Locate the cell with the specified text and output its (x, y) center coordinate. 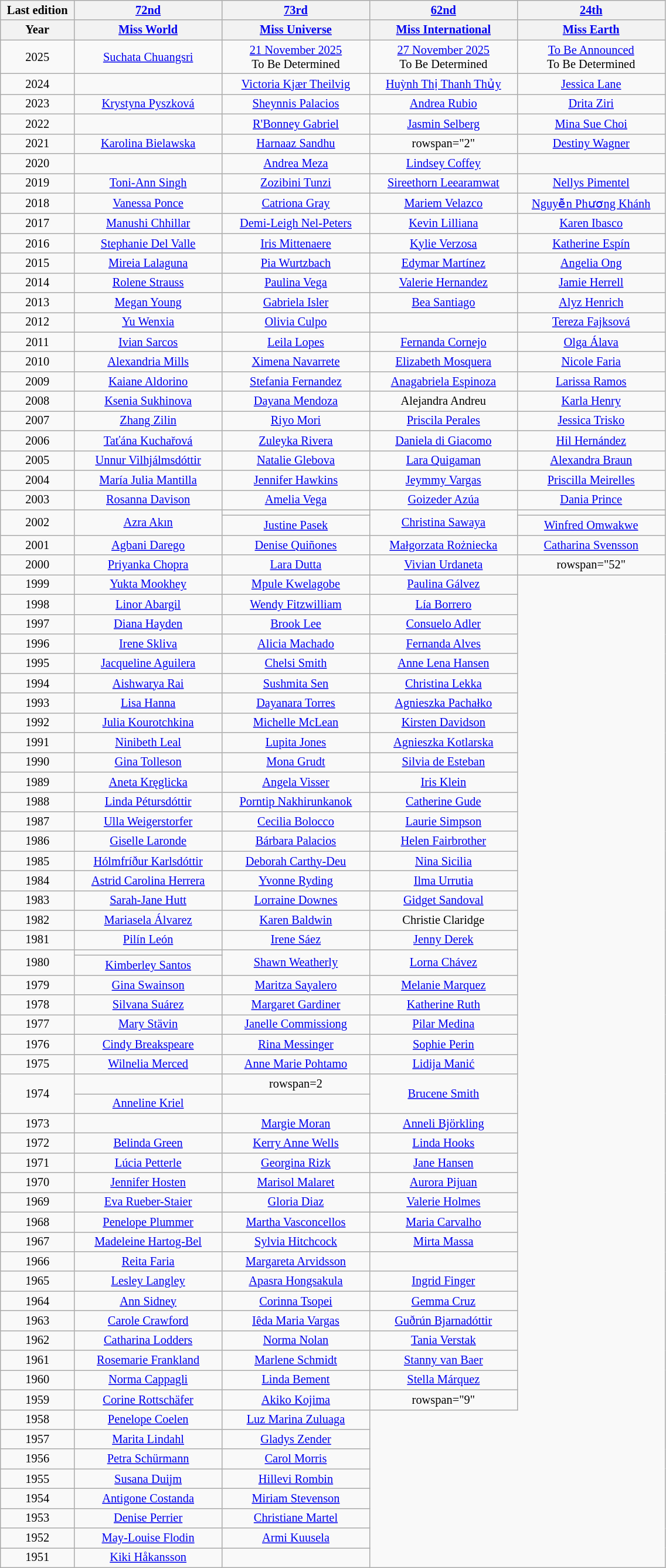
Sushmita Sen (296, 683)
Cindy Breakspeare (148, 1044)
1966 (38, 1261)
Paulina Gálvez (443, 584)
Katherine Ruth (443, 1005)
2004 (38, 480)
Sireethorn Leearamwat (443, 183)
rowspan=2 (296, 1083)
Eva Rueber-Staier (148, 1202)
Christiane Martel (296, 1518)
Luz Marina Zuluaga (296, 1420)
Silvana Suárez (148, 1005)
1983 (38, 900)
Jessica Trisko (591, 421)
Karla Henry (591, 401)
Angela Visser (296, 782)
Linda Bement (296, 1380)
1969 (38, 1202)
Dayanara Torres (296, 703)
Stephanie Del Valle (148, 243)
Karen Baldwin (296, 920)
72nd (148, 10)
1987 (38, 821)
Sophie Perin (443, 1044)
2003 (38, 500)
1993 (38, 703)
2019 (38, 183)
2020 (38, 163)
1958 (38, 1420)
Ninibeth Leal (148, 743)
Fernanda Cornejo (443, 342)
Lía Borrero (443, 604)
1971 (38, 1163)
Giselle Laronde (148, 841)
Agnieszka Kotlarska (443, 743)
Lisa Hanna (148, 703)
R'Bonney Gabriel (296, 124)
Miss Earth (591, 30)
Nicole Faria (591, 362)
Alyz Henrich (591, 303)
2010 (38, 362)
2005 (38, 460)
1995 (38, 663)
2017 (38, 223)
Catriona Gray (296, 203)
Yvonne Ryding (296, 880)
Madeleine Hartog-Bel (148, 1242)
Gabriela Isler (296, 303)
Alejandra Andreu (443, 401)
Marita Lindahl (148, 1439)
Paulina Vega (296, 283)
Bárbara Palacios (296, 841)
1955 (38, 1479)
Michelle McLean (296, 723)
2023 (38, 104)
Corinna Tsopei (296, 1301)
Stella Márquez (443, 1380)
Silvia de Esteban (443, 762)
1975 (38, 1064)
Jacqueline Aguilera (148, 663)
Shawn Weatherly (296, 962)
2025 (38, 57)
Norma Nolan (296, 1340)
1956 (38, 1459)
2001 (38, 545)
Mona Grudt (296, 762)
Penelope Plummer (148, 1222)
1981 (38, 940)
Rosemarie Frankland (148, 1360)
Alicia Machado (296, 644)
2015 (38, 263)
Destiny Wagner (591, 144)
Laurie Simpson (443, 821)
Georgina Rizk (296, 1163)
Lindsey Coffey (443, 163)
Anne Marie Pohtamo (296, 1064)
Kerry Anne Wells (296, 1143)
1952 (38, 1538)
Iêda Maria Vargas (296, 1320)
Riyo Mori (296, 421)
Kiki Håkansson (148, 1557)
2000 (38, 565)
Natalie Glebova (296, 460)
2011 (38, 342)
Yukta Mookhey (148, 584)
24th (591, 10)
Diana Hayden (148, 624)
Maria Carvalho (443, 1222)
Denise Perrier (148, 1518)
1959 (38, 1400)
21 November 2025To Be Determined (296, 57)
Stefania Fernandez (296, 381)
Norma Cappagli (148, 1380)
Reita Faria (148, 1261)
Chelsi Smith (296, 663)
Megan Young (148, 303)
Maritza Sayalero (296, 985)
Larissa Ramos (591, 381)
Iris Mittenaere (296, 243)
2018 (38, 203)
Valerie Hernandez (443, 283)
María Julia Mantilla (148, 480)
Marisol Malaret (296, 1183)
2006 (38, 441)
1962 (38, 1340)
Melanie Marquez (443, 985)
Year (38, 30)
Anagabriela Espinoza (443, 381)
1992 (38, 723)
Lara Quigaman (443, 460)
1980 (38, 962)
Nguyễn Phương Khánh (591, 203)
Suchata Chuangsri (148, 57)
Valerie Holmes (443, 1202)
Toni-Ann Singh (148, 183)
Rolene Strauss (148, 283)
2007 (38, 421)
Katherine Espín (591, 243)
Angelia Ong (591, 263)
2012 (38, 322)
1965 (38, 1281)
Huỳnh Thị Thanh Thủy (443, 83)
27 November 2025To Be Determined (443, 57)
Mariem Velazco (443, 203)
rowspan="9" (443, 1400)
Janelle Commissiong (296, 1024)
Jamie Herrell (591, 283)
Antigone Costanda (148, 1498)
Ksenia Sukhinova (148, 401)
2008 (38, 401)
Gladys Zender (296, 1439)
Cecilia Bolocco (296, 821)
Daniela di Giacomo (443, 441)
1999 (38, 584)
Linda Pétursdóttir (148, 802)
Iris Klein (443, 782)
Petra Schürmann (148, 1459)
1957 (38, 1439)
Mariasela Álvarez (148, 920)
Nellys Pimentel (591, 183)
Nina Sicilia (443, 861)
Julia Kourotchkina (148, 723)
1984 (38, 880)
Gidget Sandoval (443, 900)
Aishwarya Rai (148, 683)
1997 (38, 624)
Mina Sue Choi (591, 124)
Catharina Lodders (148, 1340)
Last edition (38, 10)
Lesley Langley (148, 1281)
Helen Fairbrother (443, 841)
Lidija Manić (443, 1064)
Pilín León (148, 940)
Consuelo Adler (443, 624)
Drita Ziri (591, 104)
Rina Messinger (296, 1044)
Hil Hernández (591, 441)
1967 (38, 1242)
Aurora Pijuan (443, 1183)
Margaret Gardiner (296, 1005)
1951 (38, 1557)
2024 (38, 83)
Goizeder Azúa (443, 500)
Alexandra Braun (591, 460)
rowspan="2" (443, 144)
Mpule Kwelagobe (296, 584)
Catharina Svensson (591, 545)
Mary Stävin (148, 1024)
Guðrún Bjarnadóttir (443, 1320)
Gina Swainson (148, 985)
Karen Ibasco (591, 223)
Kylie Verzosa (443, 243)
Sarah-Jane Hutt (148, 900)
2002 (38, 522)
1988 (38, 802)
Jane Hansen (443, 1163)
Carole Crawford (148, 1320)
Jasmin Selberg (443, 124)
Priscila Perales (443, 421)
Victoria Kjær Theilvig (296, 83)
Karolina Bielawska (148, 144)
Zozibini Tunzi (296, 183)
Tereza Fajksová (591, 322)
Deborah Carthy-Deu (296, 861)
Pilar Medina (443, 1024)
Unnur Vilhjálmsdóttir (148, 460)
Denise Quiñones (296, 545)
Brucene Smith (443, 1093)
Christina Sawaya (443, 522)
Zuleyka Rivera (296, 441)
Susana Duijm (148, 1479)
Jeymmy Vargas (443, 480)
Andrea Meza (296, 163)
Wendy Fitzwilliam (296, 604)
Dania Prince (591, 500)
Hillevi Rombin (296, 1479)
Marlene Schmidt (296, 1360)
Kaiane Aldorino (148, 381)
Jennifer Hosten (148, 1183)
Stanny van Baer (443, 1360)
Linor Abargil (148, 604)
Martha Vasconcellos (296, 1222)
Kevin Lilliana (443, 223)
Yu Wenxia (148, 322)
1985 (38, 861)
Amelia Vega (296, 500)
Mirta Massa (443, 1242)
Manushi Chhillar (148, 223)
Kirsten Davidson (443, 723)
Krystyna Pyszková (148, 104)
1960 (38, 1380)
Harnaaz Sandhu (296, 144)
1976 (38, 1044)
Lúcia Petterle (148, 1163)
Agbani Darego (148, 545)
Ingrid Finger (443, 1281)
1986 (38, 841)
Irene Sáez (296, 940)
Demi-Leigh Nel-Peters (296, 223)
Fernanda Alves (443, 644)
Jessica Lane (591, 83)
Anneli Björkling (443, 1123)
1974 (38, 1093)
1970 (38, 1183)
1972 (38, 1143)
Lupita Jones (296, 743)
Carol Morris (296, 1459)
Jenny Derek (443, 940)
Priscilla Meirelles (591, 480)
Ann Sidney (148, 1301)
Belinda Green (148, 1143)
Ulla Weigerstorfer (148, 821)
1994 (38, 683)
2022 (38, 124)
Alexandria Mills (148, 362)
Sheynnis Palacios (296, 104)
May-Louise Flodin (148, 1538)
Catherine Gude (443, 802)
Ximena Navarrete (296, 362)
Bea Santiago (443, 303)
Porntip Nakhirunkanok (296, 802)
Linda Hooks (443, 1143)
1973 (38, 1123)
Miss World (148, 30)
rowspan="52" (591, 565)
Mireia Lalaguna (148, 263)
1982 (38, 920)
1977 (38, 1024)
Lorraine Downes (296, 900)
To Be AnnouncedTo Be Determined (591, 57)
1968 (38, 1222)
2009 (38, 381)
Hólmfríður Karlsdóttir (148, 861)
Vivian Urdaneta (443, 565)
Kimberley Santos (148, 965)
Aneta Kręglicka (148, 782)
1996 (38, 644)
Gloria Diaz (296, 1202)
Penelope Coelen (148, 1420)
Brook Lee (296, 624)
Olivia Culpo (296, 322)
Lara Dutta (296, 565)
Akiko Kojima (296, 1400)
Margareta Arvidsson (296, 1261)
2016 (38, 243)
2014 (38, 283)
Apasra Hongsakula (296, 1281)
Ilma Urrutia (443, 880)
Corine Rottschäfer (148, 1400)
Jennifer Hawkins (296, 480)
Gemma Cruz (443, 1301)
1961 (38, 1360)
1998 (38, 604)
Rosanna Davison (148, 500)
Edymar Martínez (443, 263)
Miss International (443, 30)
1954 (38, 1498)
Olga Álava (591, 342)
Miriam Stevenson (296, 1498)
1953 (38, 1518)
Małgorzata Rożniecka (443, 545)
1989 (38, 782)
Agnieszka Pachałko (443, 703)
Christina Lekka (443, 683)
2021 (38, 144)
Azra Akın (148, 522)
1978 (38, 1005)
Christie Claridge (443, 920)
1964 (38, 1301)
Anne Lena Hansen (443, 663)
Winfred Omwakwe (591, 525)
Lorna Chávez (443, 962)
Armi Kuusela (296, 1538)
Anneline Kriel (148, 1103)
62nd (443, 10)
73rd (296, 10)
Sylvia Hitchcock (296, 1242)
2013 (38, 303)
Irene Skliva (148, 644)
Vanessa Ponce (148, 203)
Taťána Kuchařová (148, 441)
Pia Wurtzbach (296, 263)
1990 (38, 762)
Miss Universe (296, 30)
1963 (38, 1320)
Wilnelia Merced (148, 1064)
Andrea Rubio (443, 104)
Margie Moran (296, 1123)
Leila Lopes (296, 342)
1991 (38, 743)
Priyanka Chopra (148, 565)
Astrid Carolina Herrera (148, 880)
Tania Verstak (443, 1340)
Zhang Zilin (148, 421)
Justine Pasek (296, 525)
Gina Tolleson (148, 762)
1979 (38, 985)
Dayana Mendoza (296, 401)
Ivian Sarcos (148, 342)
Elizabeth Mosquera (443, 362)
